Capture the cell that displays the provided text and extract its (x, y) central coordinate. 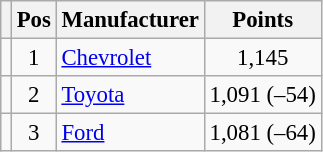
Manufacturer (130, 20)
Points (262, 20)
1 (34, 58)
1,145 (262, 58)
1,081 (–64) (262, 133)
2 (34, 95)
3 (34, 133)
Pos (34, 20)
Ford (130, 133)
Toyota (130, 95)
Chevrolet (130, 58)
1,091 (–54) (262, 95)
